Extract the (x, y) coordinate from the center of the cell holding the provided text.  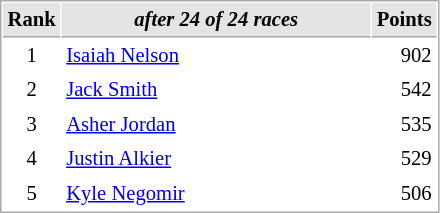
Kyle Negomir (216, 194)
after 24 of 24 races (216, 20)
Isaiah Nelson (216, 56)
Justin Alkier (216, 158)
902 (404, 56)
529 (404, 158)
Points (404, 20)
Rank (32, 20)
3 (32, 124)
542 (404, 90)
1 (32, 56)
5 (32, 194)
535 (404, 124)
506 (404, 194)
Jack Smith (216, 90)
2 (32, 90)
4 (32, 158)
Asher Jordan (216, 124)
